Locate the cell with the specified text and output its [X, Y] center coordinate. 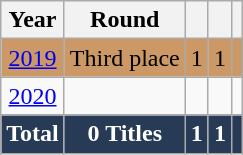
2019 [33, 58]
0 Titles [124, 134]
Total [33, 134]
Round [124, 20]
Third place [124, 58]
2020 [33, 96]
Year [33, 20]
